Determine the (x, y) coordinate at the center of the cell enclosing the given text.  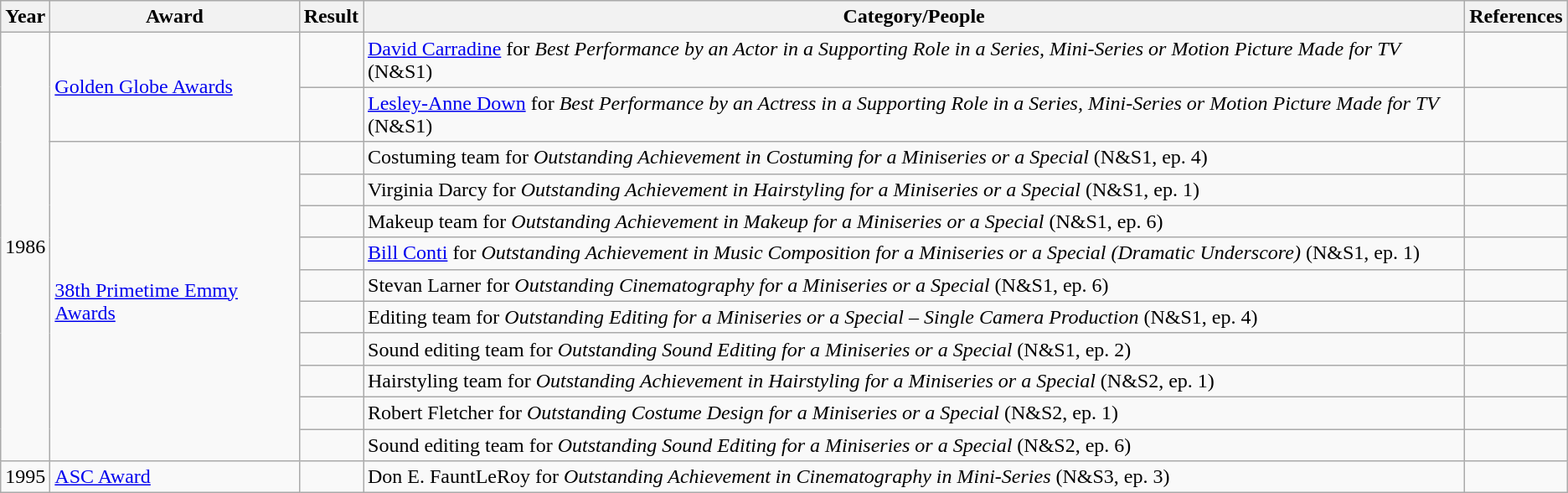
Golden Globe Awards (174, 87)
Category/People (915, 17)
Costuming team for Outstanding Achievement in Costuming for a Miniseries or a Special (N&S1, ep. 4) (915, 158)
Hairstyling team for Outstanding Achievement in Hairstyling for a Miniseries or a Special (N&S2, ep. 1) (915, 381)
Sound editing team for Outstanding Sound Editing for a Miniseries or a Special (N&S1, ep. 2) (915, 349)
ASC Award (174, 477)
Bill Conti for Outstanding Achievement in Music Composition for a Miniseries or a Special (Dramatic Underscore) (N&S1, ep. 1) (915, 253)
1995 (25, 477)
Sound editing team for Outstanding Sound Editing for a Miniseries or a Special (N&S2, ep. 6) (915, 445)
38th Primetime Emmy Awards (174, 302)
Editing team for Outstanding Editing for a Miniseries or a Special – Single Camera Production (N&S1, ep. 4) (915, 317)
Award (174, 17)
1986 (25, 246)
Result (331, 17)
Robert Fletcher for Outstanding Costume Design for a Miniseries or a Special (N&S2, ep. 1) (915, 413)
References (1516, 17)
Virginia Darcy for Outstanding Achievement in Hairstyling for a Miniseries or a Special (N&S1, ep. 1) (915, 189)
Year (25, 17)
Don E. FauntLeRoy for Outstanding Achievement in Cinematography in Mini-Series (N&S3, ep. 3) (915, 477)
Stevan Larner for Outstanding Cinematography for a Miniseries or a Special (N&S1, ep. 6) (915, 285)
Lesley-Anne Down for Best Performance by an Actress in a Supporting Role in a Series, Mini-Series or Motion Picture Made for TV (N&S1) (915, 114)
David Carradine for Best Performance by an Actor in a Supporting Role in a Series, Mini-Series or Motion Picture Made for TV (N&S1) (915, 60)
Makeup team for Outstanding Achievement in Makeup for a Miniseries or a Special (N&S1, ep. 6) (915, 221)
